Identify which cell holds the provided text, then report its (X, Y) central coordinate. 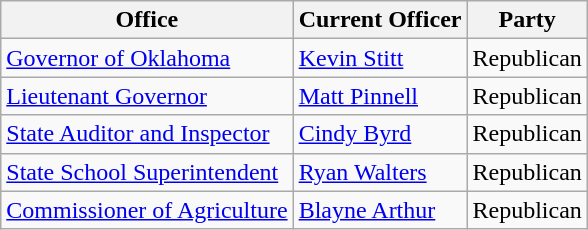
Office (147, 20)
State School Superintendent (147, 172)
Governor of Oklahoma (147, 58)
State Auditor and Inspector (147, 134)
Party (527, 20)
Ryan Walters (380, 172)
Current Officer (380, 20)
Matt Pinnell (380, 96)
Kevin Stitt (380, 58)
Commissioner of Agriculture (147, 210)
Cindy Byrd (380, 134)
Blayne Arthur (380, 210)
Lieutenant Governor (147, 96)
